Extract the [X, Y] coordinate from the center of the cell holding the provided text.  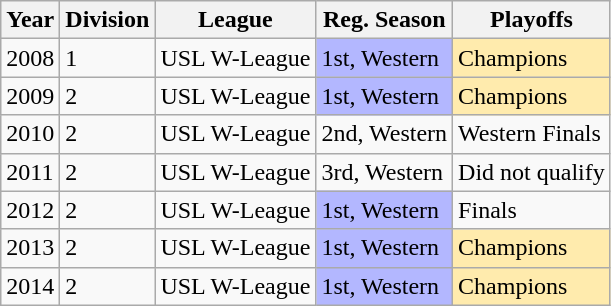
Division [108, 20]
Did not qualify [532, 172]
Finals [532, 210]
Playoffs [532, 20]
2009 [30, 96]
3rd, Western [384, 172]
2014 [30, 286]
2012 [30, 210]
2010 [30, 134]
2008 [30, 58]
2013 [30, 248]
2011 [30, 172]
Year [30, 20]
Western Finals [532, 134]
Reg. Season [384, 20]
League [236, 20]
1 [108, 58]
2nd, Western [384, 134]
